Determine the [x, y] coordinate at the center of the cell enclosing the given text.  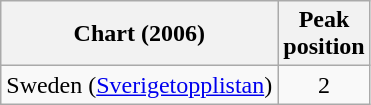
Sweden (Sverigetopplistan) [140, 85]
Chart (2006) [140, 34]
2 [324, 85]
Peakposition [324, 34]
